Provide the [X, Y] coordinate of the cell's center where the given text is located.  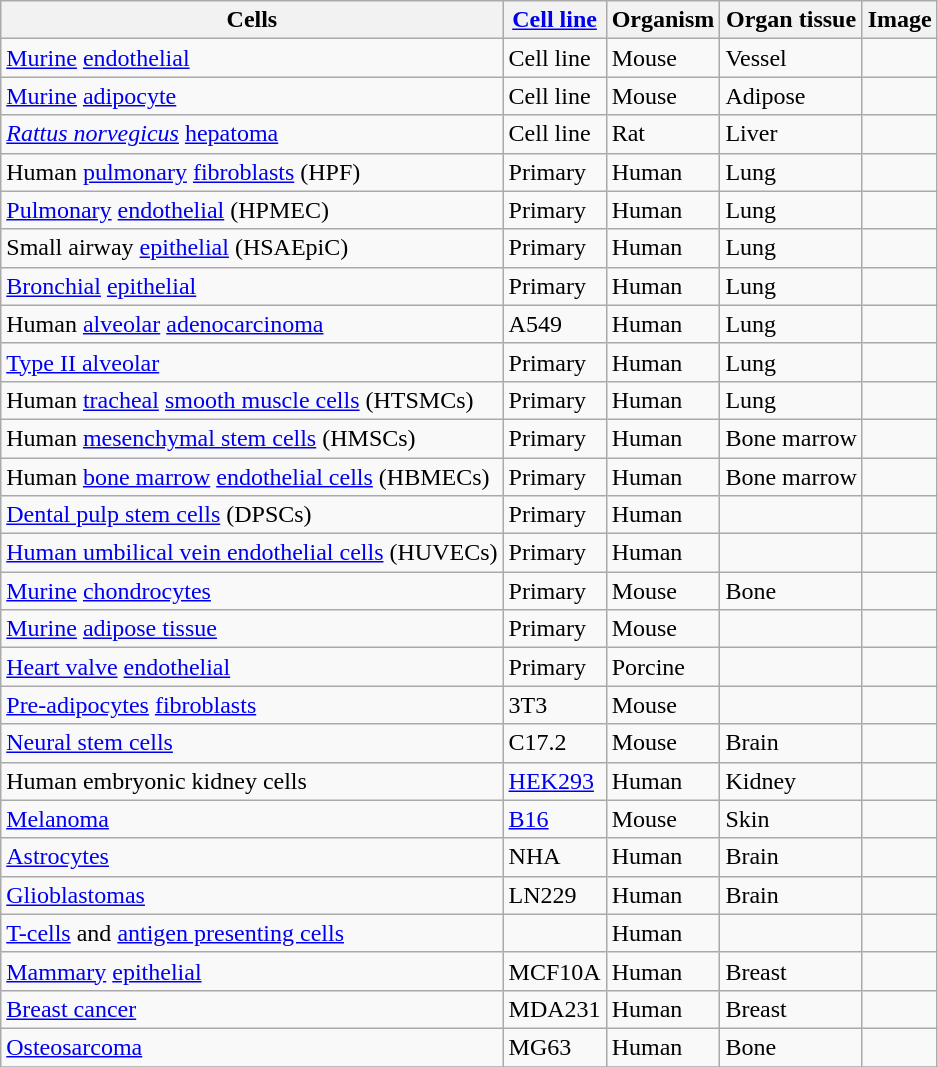
MDA231 [554, 1009]
Osteosarcoma [252, 1047]
Skin [791, 819]
Human bone marrow endothelial cells (HBMECs) [252, 477]
C17.2 [554, 743]
Pre-adipocytes fibroblasts [252, 705]
Bronchial epithelial [252, 286]
MG63 [554, 1047]
A549 [554, 324]
Murine chondrocytes [252, 591]
Type II alveolar [252, 362]
Adipose [791, 96]
T-cells and antigen presenting cells [252, 933]
Neural stem cells [252, 743]
Human pulmonary fibroblasts (HPF) [252, 172]
Murine endothelial [252, 58]
Image [900, 20]
B16 [554, 819]
Cells [252, 20]
MCF10A [554, 971]
Organ tissue [791, 20]
Liver [791, 134]
Kidney [791, 781]
Breast cancer [252, 1009]
Astrocytes [252, 857]
Small airway epithelial (HSAEpiC) [252, 248]
Human mesenchymal stem cells (HMSCs) [252, 438]
Porcine [663, 667]
Human embryonic kidney cells [252, 781]
Mammary epithelial [252, 971]
Organism [663, 20]
LN229 [554, 895]
Melanoma [252, 819]
Murine adipose tissue [252, 629]
Glioblastomas [252, 895]
NHA [554, 857]
Rattus norvegicus hepatoma [252, 134]
HEK293 [554, 781]
3T3 [554, 705]
Rat [663, 134]
Human alveolar adenocarcinoma [252, 324]
Murine adipocyte [252, 96]
Pulmonary endothelial (HPMEC) [252, 210]
Dental pulp stem cells (DPSCs) [252, 515]
Human tracheal smooth muscle cells (HTSMCs) [252, 400]
Human umbilical vein endothelial cells (HUVECs) [252, 553]
Vessel [791, 58]
Heart valve endothelial [252, 667]
